Return the (X, Y) coordinate for the center point of the cell that contains the specified text.  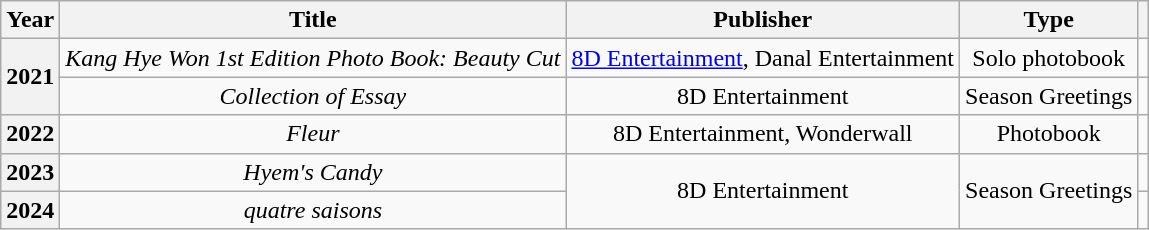
Solo photobook (1049, 58)
8D Entertainment, Danal Entertainment (763, 58)
8D Entertainment, Wonderwall (763, 134)
2024 (30, 210)
2021 (30, 77)
Hyem's Candy (313, 172)
2023 (30, 172)
Kang Hye Won 1st Edition Photo Book: Beauty Cut (313, 58)
Collection of Essay (313, 96)
Type (1049, 20)
Fleur (313, 134)
Title (313, 20)
Photobook (1049, 134)
Publisher (763, 20)
Year (30, 20)
quatre saisons (313, 210)
2022 (30, 134)
